Capture the cell that displays the provided text and extract its (x, y) central coordinate. 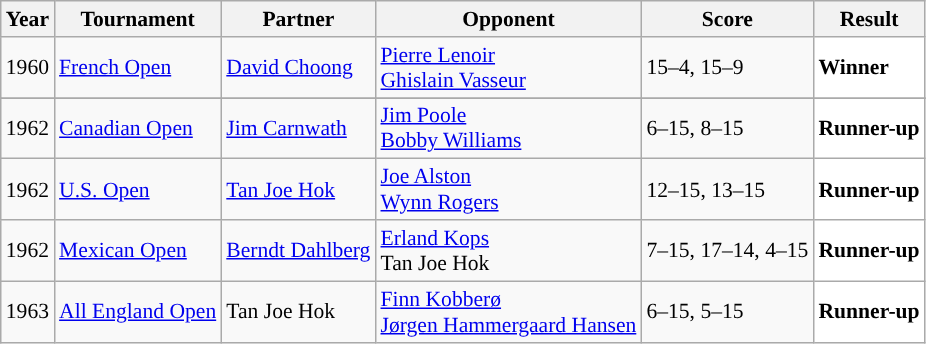
15–4, 15–9 (727, 68)
12–15, 13–15 (727, 190)
1963 (28, 312)
U.S. Open (138, 190)
Winner (868, 68)
Opponent (508, 19)
All England Open (138, 312)
Berndt Dahlberg (298, 250)
David Choong (298, 68)
Erland Kops Tan Joe Hok (508, 250)
Year (28, 19)
1960 (28, 68)
Jim Poole Bobby Williams (508, 128)
Mexican Open (138, 250)
Result (868, 19)
Pierre Lenoir Ghislain Vasseur (508, 68)
6–15, 8–15 (727, 128)
Canadian Open (138, 128)
7–15, 17–14, 4–15 (727, 250)
Joe Alston Wynn Rogers (508, 190)
Score (727, 19)
Jim Carnwath (298, 128)
French Open (138, 68)
6–15, 5–15 (727, 312)
Finn Kobberø Jørgen Hammergaard Hansen (508, 312)
Partner (298, 19)
Tournament (138, 19)
